For the text-containing cell, return its midpoint in (x, y) coordinate format. 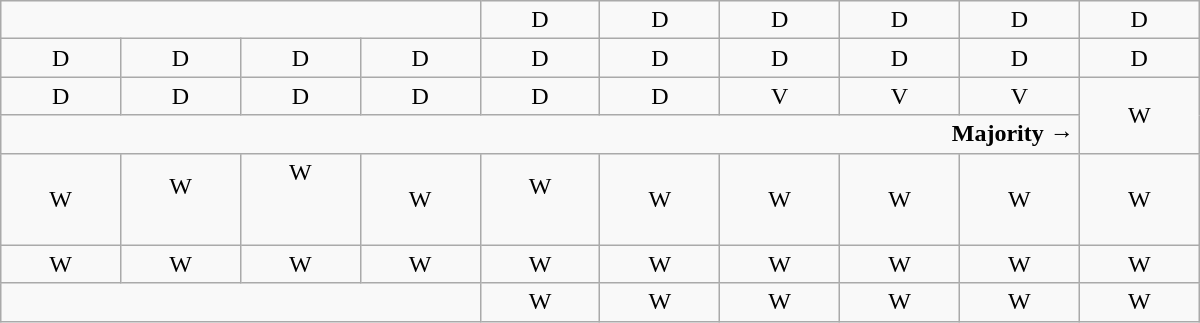
Majority → (540, 134)
